From the cell containing the given text, extract its center point as (X, Y) coordinate. 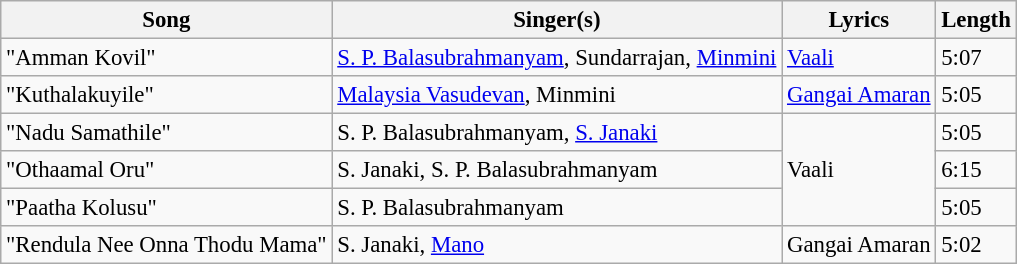
5:02 (976, 245)
"Amman Kovil" (166, 58)
S. P. Balasubrahmanyam, S. Janaki (557, 133)
6:15 (976, 170)
5:07 (976, 58)
S. Janaki, Mano (557, 245)
Song (166, 20)
Singer(s) (557, 20)
S. P. Balasubrahmanyam (557, 208)
"Nadu Samathile" (166, 133)
"Othaamal Oru" (166, 170)
S. Janaki, S. P. Balasubrahmanyam (557, 170)
"Kuthalakuyile" (166, 95)
S. P. Balasubrahmanyam, Sundarrajan, Minmini (557, 58)
"Paatha Kolusu" (166, 208)
Malaysia Vasudevan, Minmini (557, 95)
"Rendula Nee Onna Thodu Mama" (166, 245)
Lyrics (859, 20)
Length (976, 20)
